Locate the cell with the specified text and output its [X, Y] center coordinate. 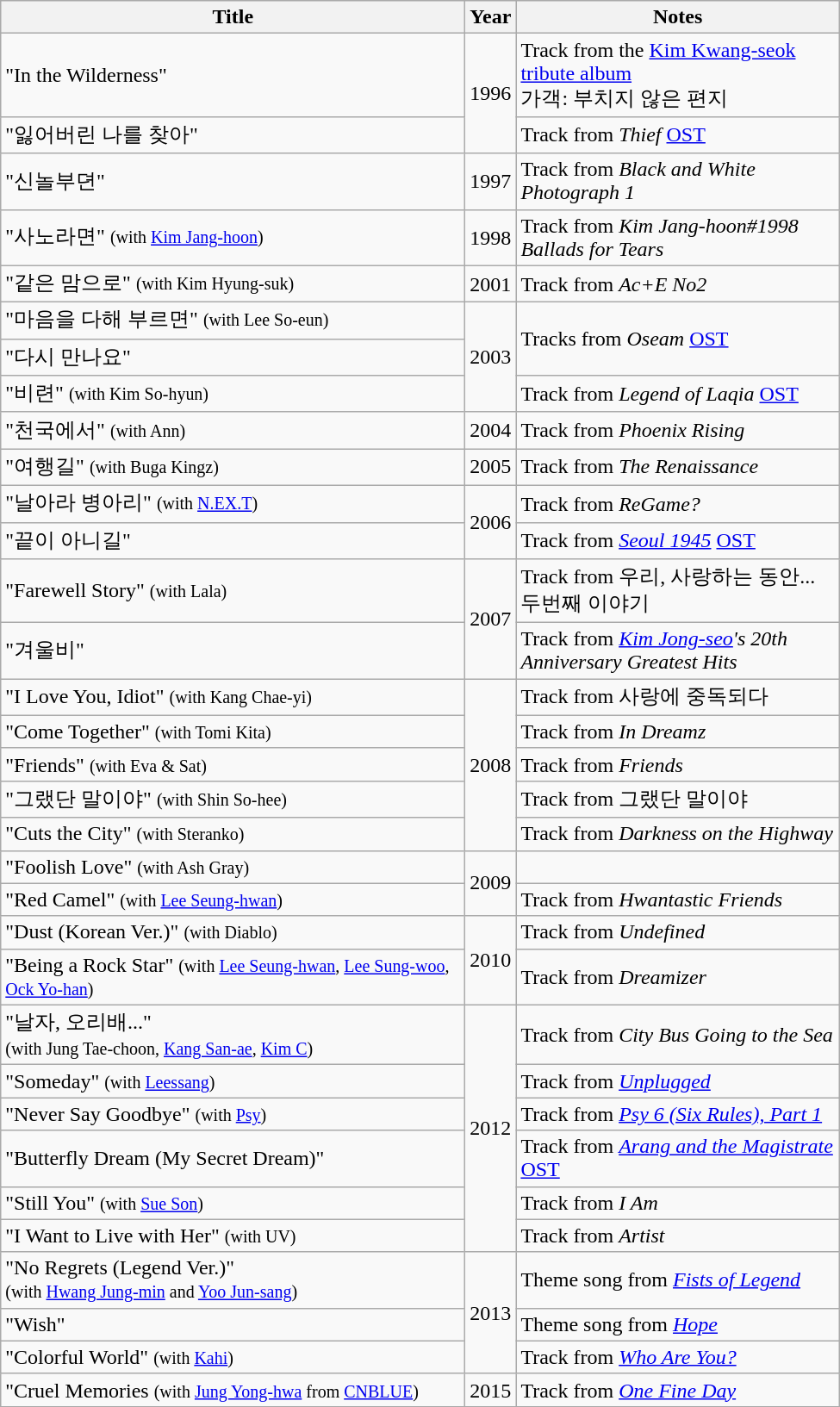
"Friends" (with Eva & Sat) [233, 764]
2005 [491, 467]
"Still You" (with Sue Son) [233, 1203]
Title [233, 17]
"비련" (with Kim So-hyun) [233, 395]
"그랬단 말이야" (with Shin So-hee) [233, 800]
1996 [491, 93]
2015 [491, 1390]
Track from Hwantastic Friends [677, 900]
Track from 그랬단 말이야 [677, 800]
Notes [677, 17]
2001 [491, 284]
"Cuts the City" (with Steranko) [233, 834]
"끝이 아니길" [233, 541]
"I Want to Live with Her" (with UV) [233, 1236]
2007 [491, 619]
"날자, 오리배..." (with Jung Tae-choon, Kang San-ae, Kim C) [233, 1035]
"No Regrets (Legend Ver.)" (with Hwang Jung-min and Yoo Jun-sang) [233, 1280]
"다시 만나요" [233, 357]
Track from Ac+E No2 [677, 284]
"신놀부뎐" [233, 181]
Theme song from Fists of Legend [677, 1280]
Tracks from Oseam OST [677, 339]
"I Love You, Idiot" (with Kang Chae-yi) [233, 698]
Track from Artist [677, 1236]
Track from 우리, 사랑하는 동안... 두번째 이야기 [677, 591]
2010 [491, 960]
2013 [491, 1313]
"Being a Rock Star" (with Lee Seung-hwan, Lee Sung-woo, Ock Yo-han) [233, 977]
Track from Phoenix Rising [677, 431]
Track from 사랑에 중독되다 [677, 698]
Track from Dreamizer [677, 977]
"Red Camel" (with Lee Seung-hwan) [233, 900]
"Come Together" (with Tomi Kita) [233, 732]
Track from One Fine Day [677, 1390]
Track from The Renaissance [677, 467]
Track from I Am [677, 1203]
"사노라면" (with Kim Jang-hoon) [233, 238]
"Wish" [233, 1324]
"Cruel Memories (with Jung Yong-hwa from CNBLUE) [233, 1390]
"Someday" (with Leessang) [233, 1081]
Track from Black and White Photograph 1 [677, 181]
Track from Kim Jang-hoon#1998 Ballads for Tears [677, 238]
"잃어버린 나를 찾아" [233, 134]
2003 [491, 358]
Track from Darkness on the Highway [677, 834]
Track from Legend of Laqia OST [677, 395]
"Colorful World" (with Kahi) [233, 1357]
Track from City Bus Going to the Sea [677, 1035]
2008 [491, 765]
Track from ReGame? [677, 503]
"같은 맘으로" (with Kim Hyung-suk) [233, 284]
"Dust (Korean Ver.)" (with Diablo) [233, 932]
Track from In Dreamz [677, 732]
"천국에서" (with Ann) [233, 431]
Track from Seoul 1945 OST [677, 541]
Track from Arang and the Magistrate OST [677, 1158]
2004 [491, 431]
"Farewell Story" (with Lala) [233, 591]
2012 [491, 1129]
Track from Thief OST [677, 134]
"마음을 다해 부르면" (with Lee So-eun) [233, 321]
"여행길" (with Buga Kingz) [233, 467]
"겨울비" [233, 651]
Track from Psy 6 (Six Rules), Part 1 [677, 1114]
2009 [491, 883]
Track from Friends [677, 764]
"In the Wilderness" [233, 76]
"Foolish Love" (with Ash Gray) [233, 867]
1997 [491, 181]
Year [491, 17]
Track from Who Are You? [677, 1357]
Track from Undefined [677, 932]
1998 [491, 238]
"Never Say Goodbye" (with Psy) [233, 1114]
"날아라 병아리" (with N.EX.T) [233, 503]
Track from the Kim Kwang-seok tribute album 가객: 부치지 않은 편지 [677, 76]
Theme song from Hope [677, 1324]
Track from Kim Jong-seo's 20th Anniversary Greatest Hits [677, 651]
"Butterfly Dream (My Secret Dream)" [233, 1158]
Track from Unplugged [677, 1081]
2006 [491, 522]
